Determine the [X, Y] coordinate at the center of the cell enclosing the given text.  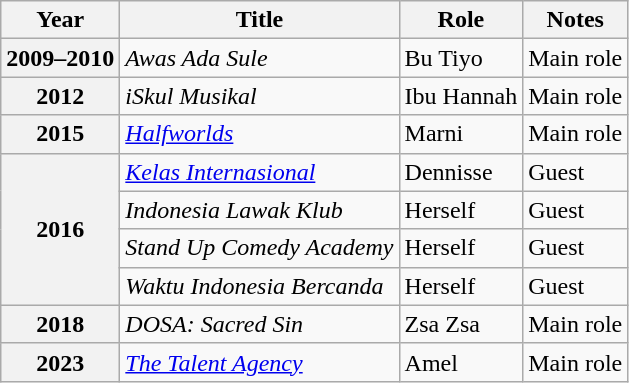
Indonesia Lawak Klub [260, 210]
2015 [60, 134]
Title [260, 20]
The Talent Agency [260, 362]
2023 [60, 362]
Awas Ada Sule [260, 58]
Halfworlds [260, 134]
Stand Up Comedy Academy [260, 248]
Year [60, 20]
DOSA: Sacred Sin [260, 324]
2009–2010 [60, 58]
Zsa Zsa [461, 324]
Ibu Hannah [461, 96]
iSkul Musikal [260, 96]
Marni [461, 134]
Amel [461, 362]
2016 [60, 229]
Kelas Internasional [260, 172]
Waktu Indonesia Bercanda [260, 286]
Bu Tiyo [461, 58]
Role [461, 20]
2018 [60, 324]
Notes [576, 20]
2012 [60, 96]
Dennisse [461, 172]
